Determine the [x, y] coordinate at the center of the cell enclosing the given text.  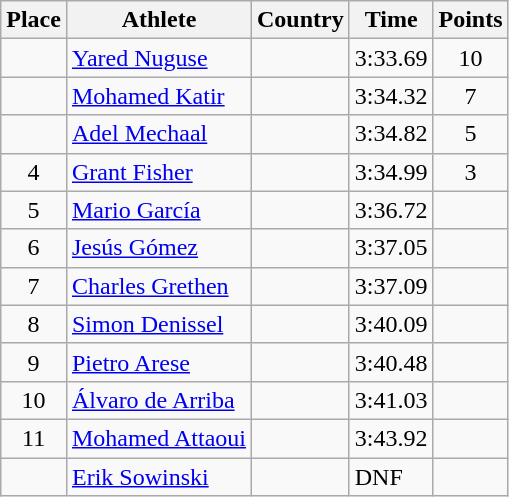
3:40.48 [391, 362]
3:41.03 [391, 400]
Pietro Arese [158, 362]
Yared Nuguse [158, 58]
Time [391, 20]
Grant Fisher [158, 172]
3:36.72 [391, 210]
3:37.09 [391, 286]
3 [470, 172]
11 [34, 438]
3:40.09 [391, 324]
4 [34, 172]
3:43.92 [391, 438]
Jesús Gómez [158, 248]
Mario García [158, 210]
DNF [391, 477]
9 [34, 362]
Athlete [158, 20]
6 [34, 248]
3:37.05 [391, 248]
Country [300, 20]
Place [34, 20]
Charles Grethen [158, 286]
Álvaro de Arriba [158, 400]
Mohamed Katir [158, 96]
Erik Sowinski [158, 477]
Adel Mechaal [158, 134]
3:34.99 [391, 172]
3:33.69 [391, 58]
3:34.82 [391, 134]
Simon Denissel [158, 324]
8 [34, 324]
Mohamed Attaoui [158, 438]
Points [470, 20]
3:34.32 [391, 96]
